Pinpoint the cell where the given text exists, returning its (x, y) midpoint coordinate. 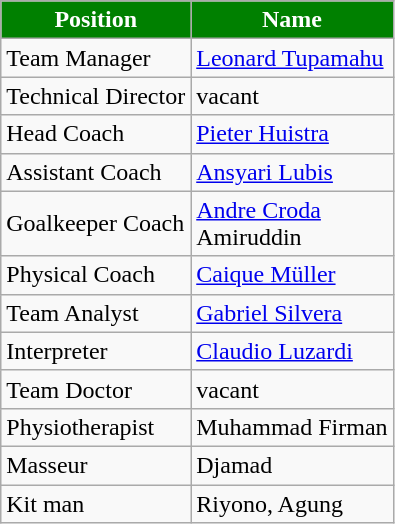
Masseur (96, 465)
Assistant Coach (96, 172)
Riyono, Agung (292, 503)
Physiotherapist (96, 427)
Djamad (292, 465)
Technical Director (96, 96)
Physical Coach (96, 275)
Team Analyst (96, 313)
Goalkeeper Coach (96, 224)
Pieter Huistra (292, 134)
Team Doctor (96, 389)
Head Coach (96, 134)
Caique Müller (292, 275)
Team Manager (96, 58)
Andre Croda Amiruddin (292, 224)
Leonard Tupamahu (292, 58)
Name (292, 20)
Muhammad Firman (292, 427)
Gabriel Silvera (292, 313)
Interpreter (96, 351)
Claudio Luzardi (292, 351)
Kit man (96, 503)
Position (96, 20)
Ansyari Lubis (292, 172)
